Return the (X, Y) coordinate for the center point of the cell that contains the specified text.  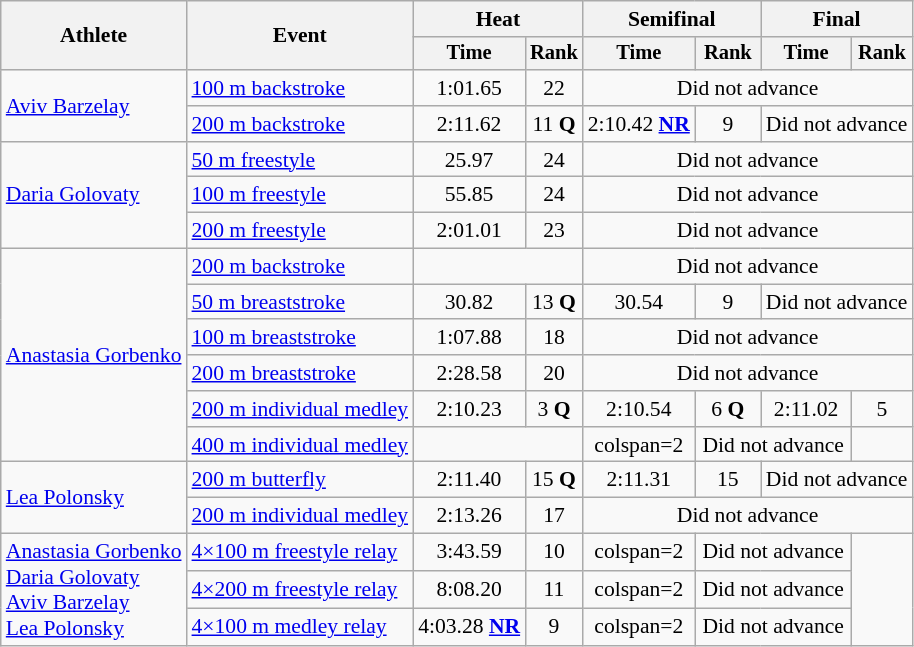
50 m breaststroke (300, 302)
Anastasia GorbenkoDaria Golovaty Aviv BarzelayLea Polonsky (94, 590)
200 m breaststroke (300, 373)
8:08.20 (469, 590)
1:07.88 (469, 338)
400 m individual medley (300, 445)
20 (554, 373)
18 (554, 338)
11 (554, 590)
100 m backstroke (300, 88)
25.97 (469, 160)
100 m breaststroke (300, 338)
10 (554, 552)
Semifinal (672, 19)
Daria Golovaty (94, 196)
22 (554, 88)
Final (837, 19)
17 (554, 516)
11 Q (554, 124)
Anastasia Gorbenko (94, 356)
30.82 (469, 302)
55.85 (469, 195)
200 m butterfly (300, 480)
13 Q (554, 302)
4×100 m medley relay (300, 626)
Athlete (94, 36)
30.54 (639, 302)
3:43.59 (469, 552)
2:11.62 (469, 124)
2:11.40 (469, 480)
2:10.42 NR (639, 124)
200 m freestyle (300, 231)
100 m freestyle (300, 195)
4×100 m freestyle relay (300, 552)
3 Q (554, 409)
Event (300, 36)
2:10.54 (639, 409)
2:11.31 (639, 480)
Heat (498, 19)
15 Q (554, 480)
2:01.01 (469, 231)
Aviv Barzelay (94, 106)
Lea Polonsky (94, 498)
15 (728, 480)
4×200 m freestyle relay (300, 590)
6 Q (728, 409)
2:28.58 (469, 373)
5 (882, 409)
50 m freestyle (300, 160)
2:13.26 (469, 516)
2:10.23 (469, 409)
1:01.65 (469, 88)
4:03.28 NR (469, 626)
2:11.02 (806, 409)
23 (554, 231)
